Determine the [X, Y] coordinate at the center of the cell enclosing the given text.  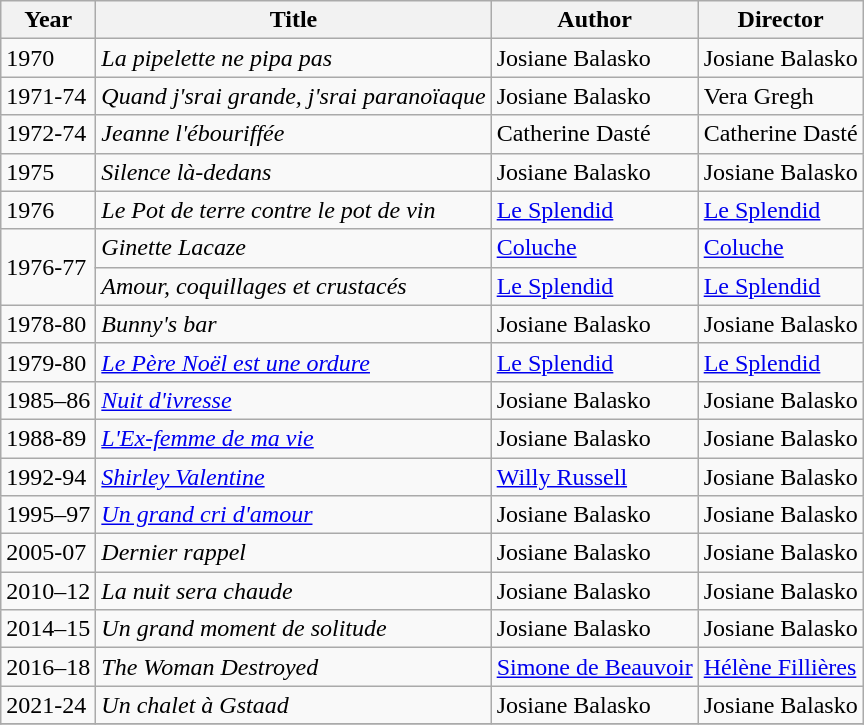
1970 [48, 58]
Ginette Lacaze [294, 248]
1985–86 [48, 400]
Bunny's bar [294, 324]
Nuit d'ivresse [294, 400]
1992-94 [48, 477]
Un chalet à Gstaad [294, 705]
2021-24 [48, 705]
1976 [48, 210]
La nuit sera chaude [294, 591]
L'Ex-femme de ma vie [294, 438]
2005-07 [48, 553]
Un grand moment de solitude [294, 629]
Year [48, 20]
1979-80 [48, 362]
Un grand cri d'amour [294, 515]
Le Père Noël est une ordure [294, 362]
Vera Gregh [780, 96]
Willy Russell [594, 477]
1976-77 [48, 267]
2010–12 [48, 591]
Title [294, 20]
Shirley Valentine [294, 477]
1978-80 [48, 324]
Simone de Beauvoir [594, 667]
Le Pot de terre contre le pot de vin [294, 210]
1975 [48, 172]
2016–18 [48, 667]
1971-74 [48, 96]
Quand j'srai grande, j'srai paranoïaque [294, 96]
Hélène Fillières [780, 667]
Dernier rappel [294, 553]
Director [780, 20]
Amour, coquillages et crustacés [294, 286]
2014–15 [48, 629]
1988-89 [48, 438]
La pipelette ne pipa pas [294, 58]
Author [594, 20]
Silence là-dedans [294, 172]
1995–97 [48, 515]
Jeanne l'ébouriffée [294, 134]
The Woman Destroyed [294, 667]
1972-74 [48, 134]
